For the text-containing cell, return its midpoint in [X, Y] coordinate format. 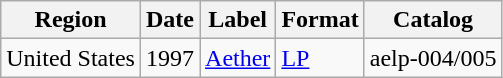
1997 [170, 58]
Region [71, 20]
United States [71, 58]
Catalog [433, 20]
Format [320, 20]
Label [238, 20]
aelp-004/005 [433, 58]
Date [170, 20]
Aether [238, 58]
LP [320, 58]
